Output the (X, Y) coordinate of the center of the cell containing the given text.  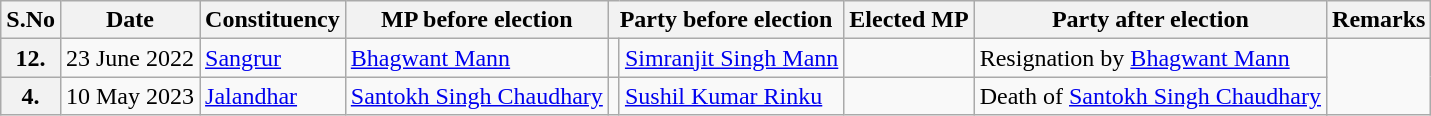
Elected MP (909, 20)
23 June 2022 (130, 58)
Remarks (1379, 20)
Date (130, 20)
4. (31, 96)
Death of Santokh Singh Chaudhary (1150, 96)
Constituency (273, 20)
Simranjit Singh Mann (731, 58)
Sangrur (273, 58)
10 May 2023 (130, 96)
Santokh Singh Chaudhary (476, 96)
Bhagwant Mann (476, 58)
Sushil Kumar Rinku (731, 96)
Party before election (726, 20)
Resignation by Bhagwant Mann (1150, 58)
MP before election (476, 20)
Jalandhar (273, 96)
Party after election (1150, 20)
12. (31, 58)
S.No (31, 20)
